Detect which cell encompasses the target text, then output its (X, Y) center coordinate. 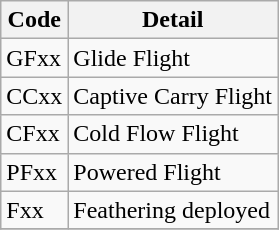
Feathering deployed (173, 210)
Glide Flight (173, 58)
Captive Carry Flight (173, 96)
Fxx (34, 210)
Code (34, 20)
Powered Flight (173, 172)
GFxx (34, 58)
CCxx (34, 96)
PFxx (34, 172)
Cold Flow Flight (173, 134)
Detail (173, 20)
CFxx (34, 134)
